Scan for the cell matching the given text and deliver its [X, Y] coordinate at center. 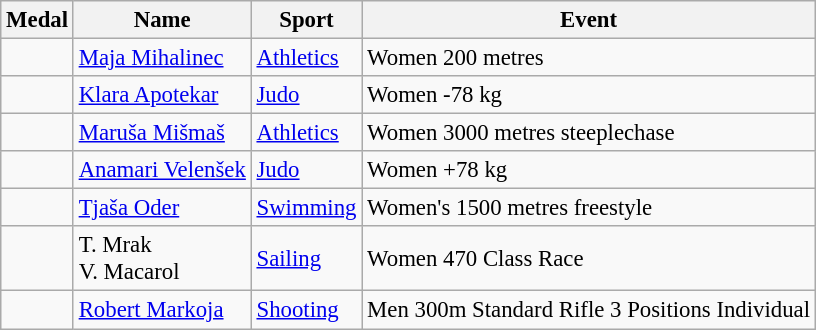
Women's 1500 metres freestyle [589, 208]
Name [162, 20]
T. MrakV. Macarol [162, 258]
Women 470 Class Race [589, 258]
Women +78 kg [589, 170]
Men 300m Standard Rifle 3 Positions Individual [589, 310]
Maruša Mišmaš [162, 133]
Event [589, 20]
Shooting [306, 310]
Robert Markoja [162, 310]
Women 3000 metres steeplechase [589, 133]
Women 200 metres [589, 58]
Sailing [306, 258]
Sport [306, 20]
Medal [38, 20]
Anamari Velenšek [162, 170]
Klara Apotekar [162, 95]
Women -78 kg [589, 95]
Maja Mihalinec [162, 58]
Swimming [306, 208]
Tjaša Oder [162, 208]
